Find where the given text appears and provide that cell's center as (X, Y) coordinate. 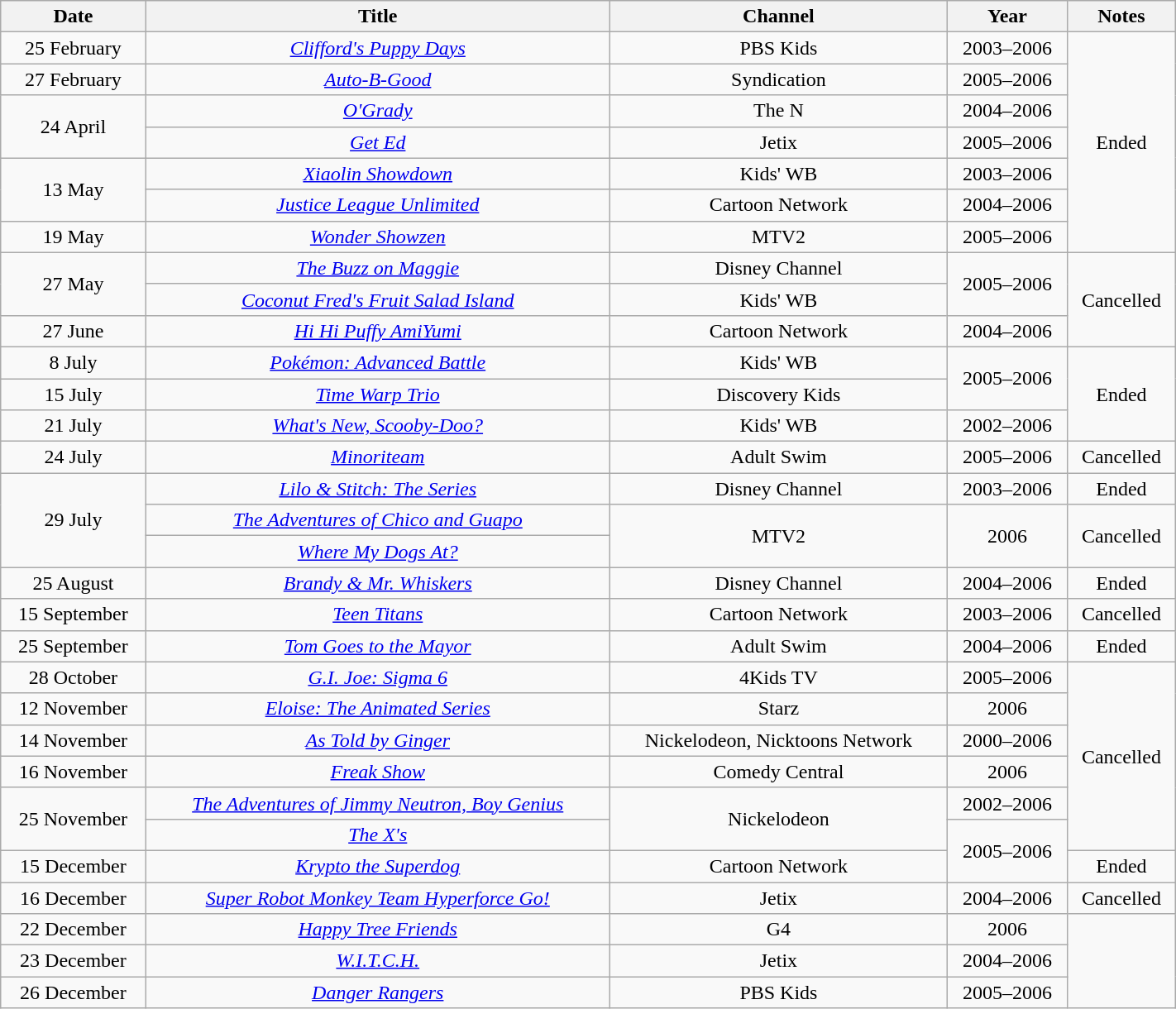
As Told by Ginger (377, 740)
24 April (73, 127)
Teen Titans (377, 614)
26 December (73, 992)
Get Ed (377, 142)
What's New, Scooby-Doo? (377, 426)
25 November (73, 819)
27 June (73, 331)
12 November (73, 709)
The Adventures of Jimmy Neutron, Boy Genius (377, 803)
29 July (73, 520)
Comedy Central (778, 772)
The Adventures of Chico and Guapo (377, 520)
25 February (73, 48)
The X's (377, 834)
19 May (73, 237)
15 September (73, 614)
Channel (778, 17)
Title (377, 17)
Wonder Showzen (377, 237)
Freak Show (377, 772)
Nickelodeon (778, 819)
Year (1007, 17)
13 May (73, 189)
Nickelodeon, Nicktoons Network (778, 740)
14 November (73, 740)
22 December (73, 930)
Minoriteam (377, 457)
G.I. Joe: Sigma 6 (377, 677)
28 October (73, 677)
Super Robot Monkey Team Hyperforce Go! (377, 897)
21 July (73, 426)
Where My Dogs At? (377, 552)
G4 (778, 930)
25 September (73, 646)
Clifford's Puppy Days (377, 48)
Starz (778, 709)
Notes (1121, 17)
Discovery Kids (778, 395)
25 August (73, 583)
Tom Goes to the Mayor (377, 646)
Justice League Unlimited (377, 205)
Syndication (778, 79)
23 December (73, 961)
W.I.T.C.H. (377, 961)
4Kids TV (778, 677)
27 May (73, 284)
Krypto the Superdog (377, 866)
The Buzz on Maggie (377, 268)
The N (778, 111)
Lilo & Stitch: The Series (377, 489)
Happy Tree Friends (377, 930)
Coconut Fred's Fruit Salad Island (377, 299)
Eloise: The Animated Series (377, 709)
Brandy & Mr. Whiskers (377, 583)
15 July (73, 395)
16 December (73, 897)
O'Grady (377, 111)
Danger Rangers (377, 992)
Date (73, 17)
Auto-B-Good (377, 79)
Pokémon: Advanced Battle (377, 362)
Hi Hi Puffy AmiYumi (377, 331)
16 November (73, 772)
Time Warp Trio (377, 395)
27 February (73, 79)
15 December (73, 866)
Xiaolin Showdown (377, 174)
8 July (73, 362)
2000–2006 (1007, 740)
24 July (73, 457)
